Capture the cell that displays the provided text and extract its [X, Y] central coordinate. 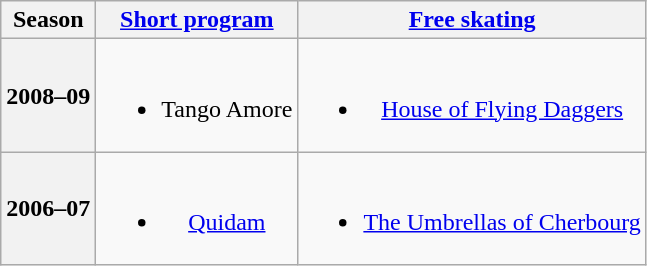
2008–09 [48, 96]
Quidam [197, 208]
2006–07 [48, 208]
Free skating [472, 20]
Tango Amore [197, 96]
Season [48, 20]
The Umbrellas of Cherbourg [472, 208]
House of Flying Daggers [472, 96]
Short program [197, 20]
